Capture the cell that displays the provided text and extract its [X, Y] central coordinate. 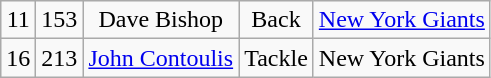
11 [18, 20]
153 [60, 20]
16 [18, 58]
Tackle [276, 58]
Dave Bishop [161, 20]
John Contoulis [161, 58]
213 [60, 58]
Back [276, 20]
